Return the (X, Y) coordinate for the center point of the cell that contains the specified text.  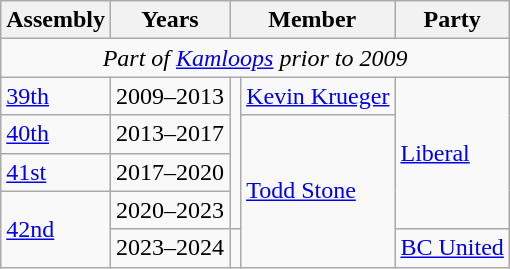
2023–2024 (170, 248)
Kevin Krueger (318, 96)
Member (312, 20)
Todd Stone (318, 191)
Part of Kamloops prior to 2009 (256, 58)
Party (452, 20)
42nd (56, 229)
Liberal (452, 153)
39th (56, 96)
40th (56, 134)
41st (56, 172)
2013–2017 (170, 134)
Years (170, 20)
2020–2023 (170, 210)
Assembly (56, 20)
2009–2013 (170, 96)
BC United (452, 248)
2017–2020 (170, 172)
